Output the (x, y) coordinate of the center of the cell containing the given text.  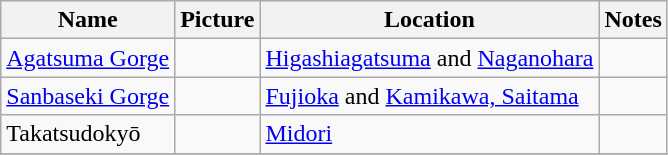
Agatsuma Gorge (88, 58)
Picture (218, 20)
Higashiagatsuma and Naganohara (430, 58)
Fujioka and Kamikawa, Saitama (430, 96)
Location (430, 20)
Notes (633, 20)
Midori (430, 134)
Sanbaseki Gorge (88, 96)
Name (88, 20)
Takatsudokyō (88, 134)
